Find where the given text appears and provide that cell's center as (x, y) coordinate. 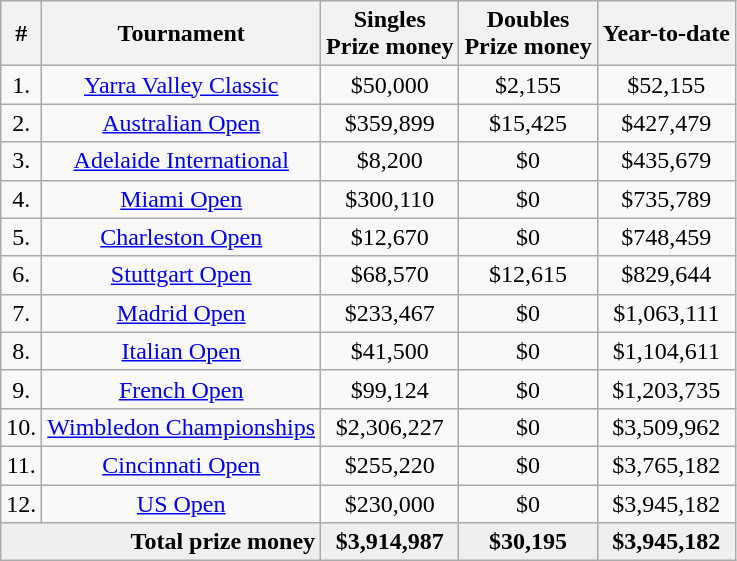
$8,200 (390, 161)
French Open (182, 389)
Year-to-date (666, 34)
Stuttgart Open (182, 275)
$829,644 (666, 275)
$3,509,962 (666, 427)
$300,110 (390, 199)
$359,899 (390, 123)
$41,500 (390, 351)
$3,914,987 (390, 542)
$99,124 (390, 389)
$2,306,227 (390, 427)
$12,615 (528, 275)
$15,425 (528, 123)
11. (22, 465)
$52,155 (666, 85)
2. (22, 123)
Charleston Open (182, 237)
Yarra Valley Classic (182, 85)
$255,220 (390, 465)
SinglesPrize money (390, 34)
12. (22, 503)
Adelaide International (182, 161)
Wimbledon Championships (182, 427)
$68,570 (390, 275)
$233,467 (390, 313)
$748,459 (666, 237)
9. (22, 389)
$1,063,111 (666, 313)
$2,155 (528, 85)
1. (22, 85)
6. (22, 275)
$427,479 (666, 123)
$735,789 (666, 199)
Australian Open (182, 123)
Cincinnati Open (182, 465)
$30,195 (528, 542)
Miami Open (182, 199)
$3,765,182 (666, 465)
$50,000 (390, 85)
Total prize money (161, 542)
10. (22, 427)
Tournament (182, 34)
8. (22, 351)
# (22, 34)
5. (22, 237)
$1,104,611 (666, 351)
Madrid Open (182, 313)
Italian Open (182, 351)
7. (22, 313)
3. (22, 161)
$1,203,735 (666, 389)
US Open (182, 503)
$12,670 (390, 237)
$435,679 (666, 161)
DoublesPrize money (528, 34)
4. (22, 199)
$230,000 (390, 503)
